From the cell containing the given text, extract its center point as [X, Y] coordinate. 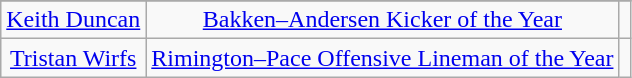
Bakken–Andersen Kicker of the Year [382, 20]
Keith Duncan [74, 20]
Rimington–Pace Offensive Lineman of the Year [382, 58]
Tristan Wirfs [74, 58]
